Return the [X, Y] coordinate for the center point of the cell that contains the specified text.  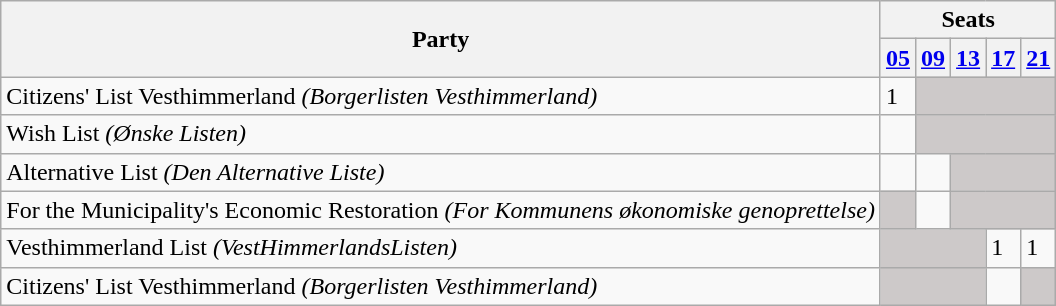
For the Municipality's Economic Restoration (For Kommunens økonomiske genoprettelse) [441, 210]
05 [898, 58]
Seats [968, 20]
21 [1038, 58]
Alternative List (Den Alternative Liste) [441, 172]
17 [1004, 58]
Wish List (Ønske Listen) [441, 134]
13 [968, 58]
Party [441, 39]
09 [932, 58]
Vesthimmerland List (VestHimmerlandsListen) [441, 248]
